Search for the cell housing the specified text and yield its (x, y) center coordinate. 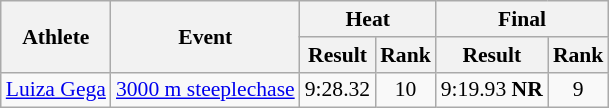
9:19.93 NR (492, 90)
Event (206, 36)
9 (578, 90)
Heat (368, 19)
9:28.32 (338, 90)
Final (522, 19)
Luiza Gega (56, 90)
10 (406, 90)
3000 m steeplechase (206, 90)
Athlete (56, 36)
